Scan for the cell matching the given text and deliver its (x, y) coordinate at center. 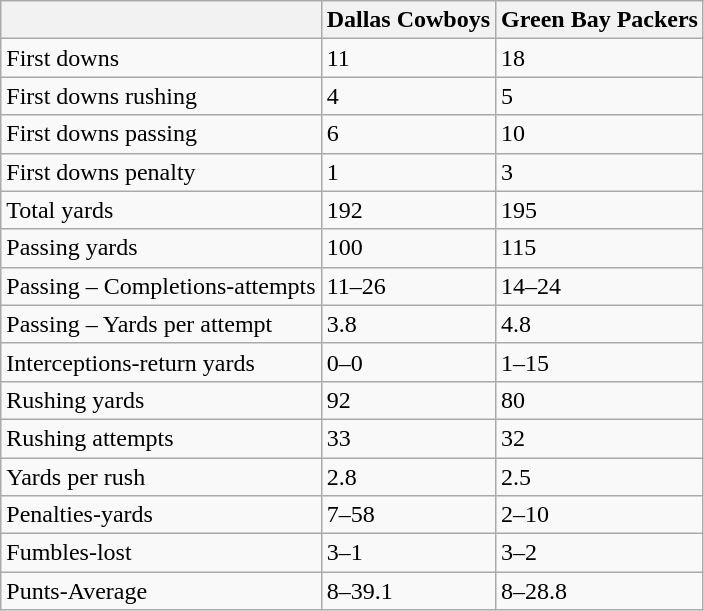
First downs rushing (161, 96)
First downs penalty (161, 172)
Passing yards (161, 248)
1 (408, 172)
4.8 (600, 324)
100 (408, 248)
3.8 (408, 324)
32 (600, 438)
3–1 (408, 553)
First downs (161, 58)
Punts-Average (161, 591)
Dallas Cowboys (408, 20)
5 (600, 96)
Penalties-yards (161, 515)
Green Bay Packers (600, 20)
8–39.1 (408, 591)
1–15 (600, 362)
Fumbles-lost (161, 553)
2.5 (600, 477)
Total yards (161, 210)
Rushing yards (161, 400)
Interceptions-return yards (161, 362)
2–10 (600, 515)
18 (600, 58)
7–58 (408, 515)
195 (600, 210)
11 (408, 58)
14–24 (600, 286)
First downs passing (161, 134)
10 (600, 134)
Yards per rush (161, 477)
8–28.8 (600, 591)
33 (408, 438)
Passing – Completions-attempts (161, 286)
92 (408, 400)
Rushing attempts (161, 438)
0–0 (408, 362)
4 (408, 96)
Passing – Yards per attempt (161, 324)
6 (408, 134)
3 (600, 172)
192 (408, 210)
115 (600, 248)
11–26 (408, 286)
80 (600, 400)
2.8 (408, 477)
3–2 (600, 553)
